For the text-containing cell, return its midpoint in (X, Y) coordinate format. 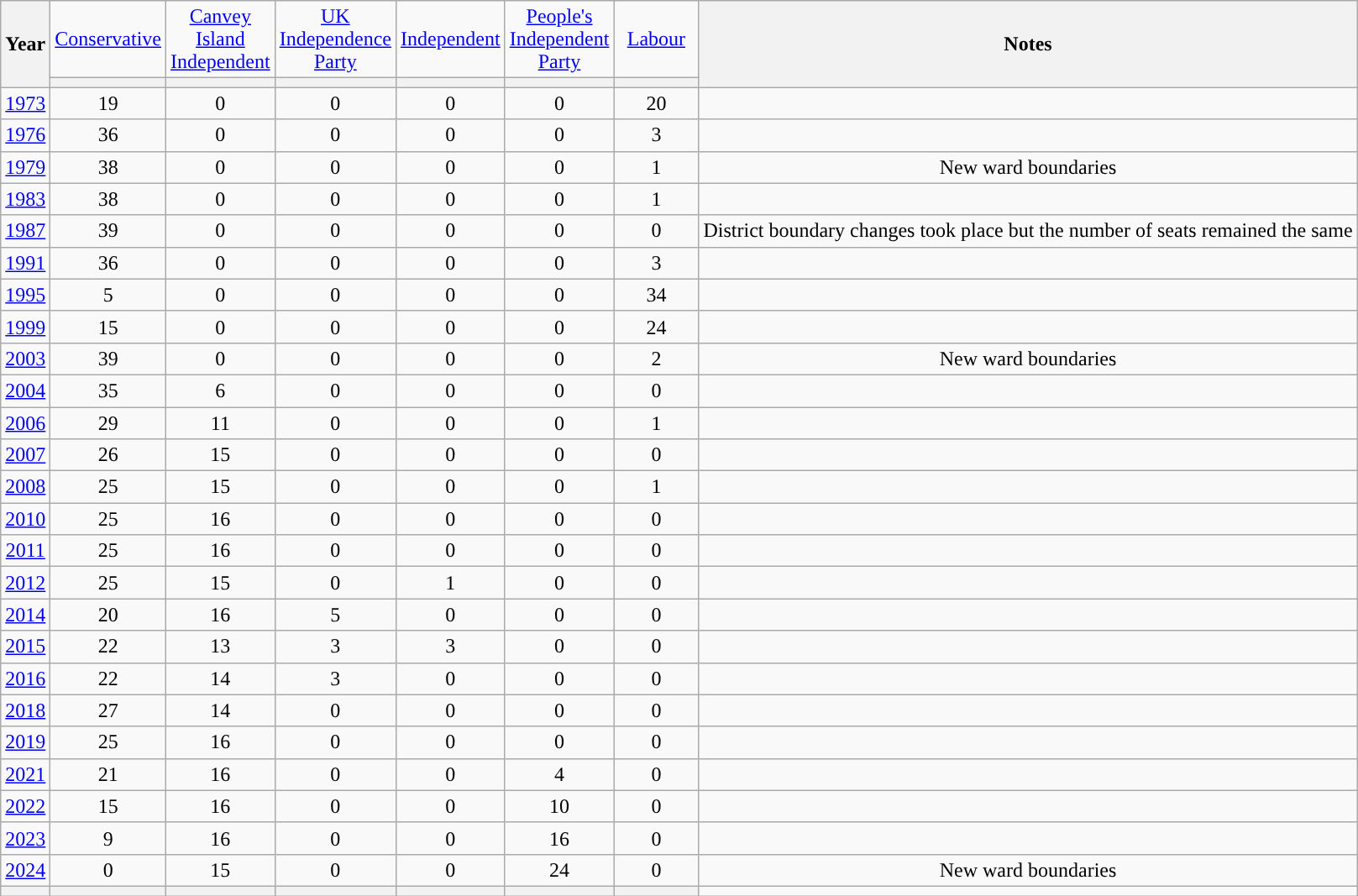
2021 (25, 774)
Year (25, 44)
UK Independence Party (335, 39)
1973 (25, 103)
11 (221, 422)
13 (221, 647)
1999 (25, 327)
1979 (25, 167)
10 (559, 806)
Notes (1028, 44)
2023 (25, 838)
2008 (25, 487)
1976 (25, 135)
1987 (25, 231)
35 (108, 390)
2 (657, 359)
Labour (657, 39)
2006 (25, 422)
2016 (25, 679)
2024 (25, 870)
Canvey Island Independent (221, 39)
29 (108, 422)
2011 (25, 551)
People's Independent Party (559, 39)
26 (108, 455)
2007 (25, 455)
27 (108, 710)
9 (108, 838)
2012 (25, 583)
2015 (25, 647)
4 (559, 774)
2004 (25, 390)
2022 (25, 806)
1991 (25, 263)
Conservative (108, 39)
2019 (25, 742)
19 (108, 103)
34 (657, 295)
District boundary changes took place but the number of seats remained the same (1028, 231)
6 (221, 390)
Independent (451, 39)
2014 (25, 615)
1983 (25, 199)
2003 (25, 359)
1995 (25, 295)
2010 (25, 519)
21 (108, 774)
2018 (25, 710)
